Pinpoint the cell where the given text exists, returning its [x, y] midpoint coordinate. 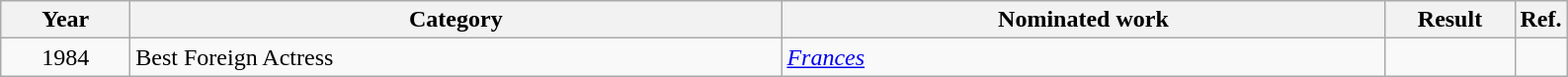
Year [65, 20]
Ref. [1541, 20]
1984 [65, 57]
Best Foreign Actress [456, 57]
Nominated work [1083, 20]
Result [1450, 20]
Frances [1083, 57]
Category [456, 20]
